Find where the given text appears and provide that cell's center as [X, Y] coordinate. 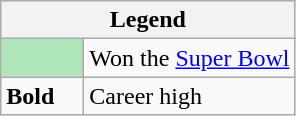
Bold [42, 96]
Won the Super Bowl [190, 58]
Legend [148, 20]
Career high [190, 96]
